For the text-containing cell, return its midpoint in [x, y] coordinate format. 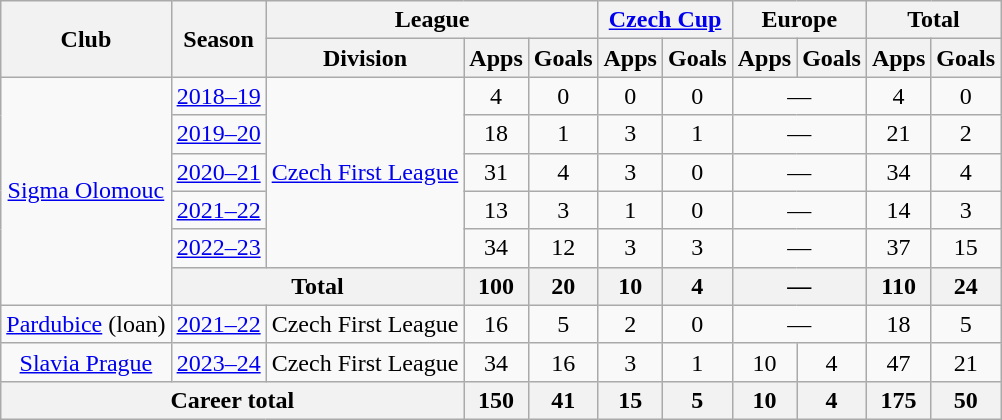
Club [86, 39]
Career total [232, 400]
League [432, 20]
2018–19 [218, 96]
2023–24 [218, 362]
24 [966, 286]
100 [496, 286]
20 [563, 286]
14 [898, 210]
2020–21 [218, 172]
Europe [799, 20]
47 [898, 362]
37 [898, 248]
41 [563, 400]
150 [496, 400]
Pardubice (loan) [86, 324]
175 [898, 400]
2022–23 [218, 248]
2019–20 [218, 134]
Division [365, 58]
Season [218, 39]
110 [898, 286]
Czech Cup [665, 20]
13 [496, 210]
50 [966, 400]
12 [563, 248]
31 [496, 172]
Sigma Olomouc [86, 191]
Slavia Prague [86, 362]
